Locate the cell with the specified text and output its (x, y) center coordinate. 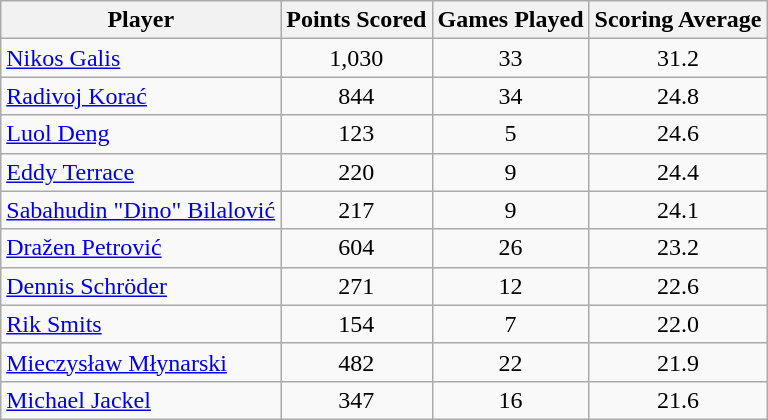
123 (356, 134)
16 (510, 400)
482 (356, 362)
24.1 (678, 210)
24.6 (678, 134)
24.4 (678, 172)
22.0 (678, 324)
5 (510, 134)
Eddy Terrace (141, 172)
Dražen Petrović (141, 248)
Games Played (510, 20)
7 (510, 324)
Points Scored (356, 20)
21.9 (678, 362)
26 (510, 248)
Player (141, 20)
271 (356, 286)
217 (356, 210)
21.6 (678, 400)
Luol Deng (141, 134)
Sabahudin "Dino" Bilalović (141, 210)
Radivoj Korać (141, 96)
31.2 (678, 58)
Dennis Schröder (141, 286)
Nikos Galis (141, 58)
604 (356, 248)
844 (356, 96)
33 (510, 58)
154 (356, 324)
220 (356, 172)
347 (356, 400)
Scoring Average (678, 20)
Mieczysław Młynarski (141, 362)
34 (510, 96)
22 (510, 362)
1,030 (356, 58)
23.2 (678, 248)
22.6 (678, 286)
Rik Smits (141, 324)
Michael Jackel (141, 400)
24.8 (678, 96)
12 (510, 286)
